Search for the cell housing the specified text and yield its [x, y] center coordinate. 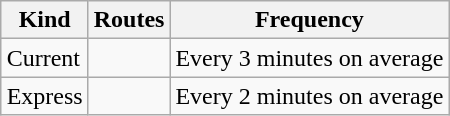
Routes [129, 20]
Express [44, 96]
Kind [44, 20]
Current [44, 58]
Every 2 minutes on average [310, 96]
Frequency [310, 20]
Every 3 minutes on average [310, 58]
